Locate the cell with the specified text and output its (x, y) center coordinate. 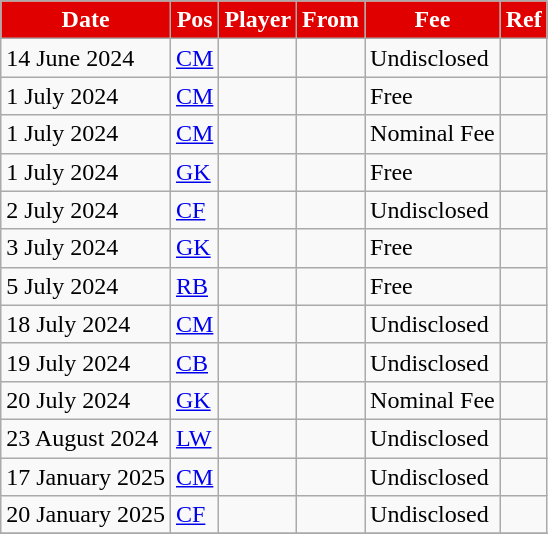
17 January 2025 (86, 477)
18 July 2024 (86, 324)
LW (194, 438)
Fee (433, 20)
Ref (524, 20)
20 July 2024 (86, 400)
RB (194, 286)
CB (194, 362)
23 August 2024 (86, 438)
Player (258, 20)
Pos (194, 20)
3 July 2024 (86, 248)
From (331, 20)
Date (86, 20)
5 July 2024 (86, 286)
20 January 2025 (86, 515)
19 July 2024 (86, 362)
2 July 2024 (86, 210)
14 June 2024 (86, 58)
